Capture the cell that displays the provided text and extract its [x, y] central coordinate. 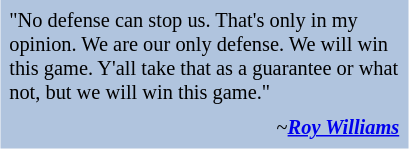
~Roy Williams [204, 128]
